Provide the [X, Y] coordinate of the cell's center where the given text is located.  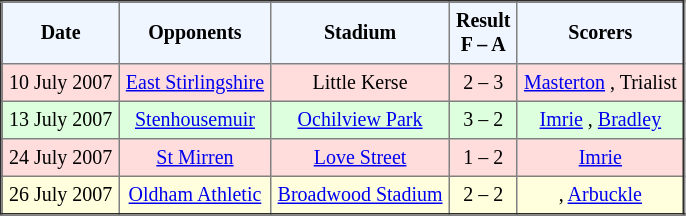
3 – 2 [483, 120]
East Stirlingshire [195, 83]
26 July 2007 [61, 195]
Stenhousemuir [195, 120]
, Arbuckle [600, 195]
Imrie , Bradley [600, 120]
Scorers [600, 33]
Ochilview Park [360, 120]
Broadwood Stadium [360, 195]
ResultF – A [483, 33]
Little Kerse [360, 83]
Opponents [195, 33]
1 – 2 [483, 158]
Imrie [600, 158]
24 July 2007 [61, 158]
Oldham Athletic [195, 195]
10 July 2007 [61, 83]
13 July 2007 [61, 120]
Stadium [360, 33]
2 – 2 [483, 195]
Love Street [360, 158]
2 – 3 [483, 83]
Masterton , Trialist [600, 83]
Date [61, 33]
St Mirren [195, 158]
